Output the (X, Y) coordinate of the center of the cell containing the given text.  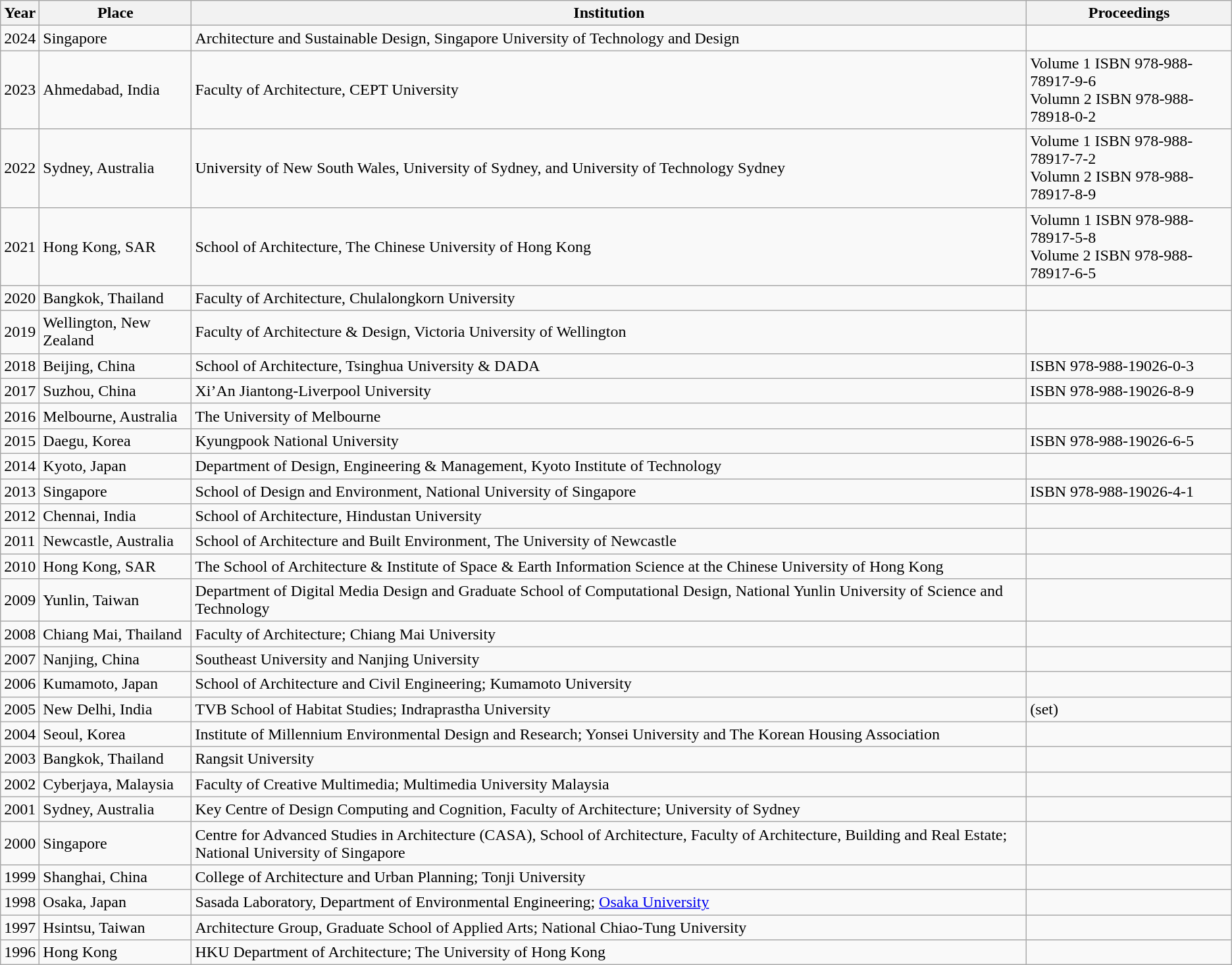
Hong Kong (116, 953)
2023 (20, 89)
Faculty of Architecture; Chiang Mai University (609, 634)
Newcastle, Australia (116, 541)
2014 (20, 466)
Xi’An Jiantong-Liverpool University (609, 391)
The School of Architecture & Institute of Space & Earth Information Science at the Chinese University of Hong Kong (609, 566)
University of New South Wales, University of Sydney, and University of Technology Sydney (609, 168)
Department of Design, Engineering & Management, Kyoto Institute of Technology (609, 466)
School of Architecture, The Chinese University of Hong Kong (609, 246)
Ahmedabad, India (116, 89)
Daegu, Korea (116, 441)
Faculty of Architecture, Chulalongkorn University (609, 298)
Volumn 1 ISBN 978-988-78917-5-8Volume 2 ISBN 978-988-78917-6-5 (1129, 246)
2006 (20, 684)
2019 (20, 332)
2016 (20, 416)
Department of Digital Media Design and Graduate School of Computational Design, National Yunlin University of Science and Technology (609, 600)
Suzhou, China (116, 391)
Southeast University and Nanjing University (609, 659)
Cyberjaya, Malaysia (116, 784)
Seoul, Korea (116, 734)
Architecture Group, Graduate School of Applied Arts; National Chiao-Tung University (609, 927)
Institute of Millennium Environmental Design and Research; Yonsei University and The Korean Housing Association (609, 734)
School of Architecture and Built Environment, The University of Newcastle (609, 541)
School of Architecture and Civil Engineering; Kumamoto University (609, 684)
Key Centre of Design Computing and Cognition, Faculty of Architecture; University of Sydney (609, 809)
2018 (20, 366)
2000 (20, 843)
Chiang Mai, Thailand (116, 634)
2004 (20, 734)
2013 (20, 491)
(set) (1129, 709)
2005 (20, 709)
2015 (20, 441)
Beijing, China (116, 366)
Wellington, New Zealand (116, 332)
1996 (20, 953)
Kyoto, Japan (116, 466)
School of Design and Environment, National University of Singapore (609, 491)
TVB School of Habitat Studies; Indraprastha University (609, 709)
Faculty of Architecture & Design, Victoria University of Wellington (609, 332)
Year (20, 13)
School of Architecture, Hindustan University (609, 516)
2002 (20, 784)
School of Architecture, Tsinghua University & DADA (609, 366)
College of Architecture and Urban Planning; Tonji University (609, 877)
Melbourne, Australia (116, 416)
Place (116, 13)
1997 (20, 927)
Volume 1 ISBN 978-988-78917-9-6Volumn 2 ISBN 978-988-78918-0-2 (1129, 89)
Chennai, India (116, 516)
Hsintsu, Taiwan (116, 927)
2020 (20, 298)
ISBN 978-988-19026-6-5 (1129, 441)
1999 (20, 877)
1998 (20, 902)
Sasada Laboratory, Department of Environmental Engineering; Osaka University (609, 902)
2007 (20, 659)
2010 (20, 566)
Osaka, Japan (116, 902)
Proceedings (1129, 13)
ISBN 978-988-19026-4-1 (1129, 491)
Yunlin, Taiwan (116, 600)
Rangsit University (609, 759)
Kumamoto, Japan (116, 684)
Architecture and Sustainable Design, Singapore University of Technology and Design (609, 38)
Shanghai, China (116, 877)
The University of Melbourne (609, 416)
2021 (20, 246)
ISBN 978-988-19026-8-9 (1129, 391)
2009 (20, 600)
New Delhi, India (116, 709)
2017 (20, 391)
Volume 1 ISBN 978-988-78917-7-2Volumn 2 ISBN 978-988-78917-8-9 (1129, 168)
2024 (20, 38)
Faculty of Architecture, CEPT University (609, 89)
Faculty of Creative Multimedia; Multimedia University Malaysia (609, 784)
HKU Department of Architecture; The University of Hong Kong (609, 953)
Nanjing, China (116, 659)
2008 (20, 634)
2003 (20, 759)
2022 (20, 168)
ISBN 978-988-19026-0-3 (1129, 366)
Institution (609, 13)
2001 (20, 809)
2011 (20, 541)
2012 (20, 516)
Kyungpook National University (609, 441)
